Provide the (X, Y) coordinate of the cell's center where the given text is located.  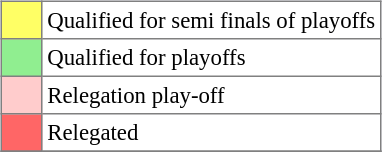
Relegated (211, 133)
Relegation play-off (211, 95)
Qualified for playoffs (211, 58)
Qualified for semi finals of playoffs (211, 20)
